Output the (x, y) coordinate of the center of the cell containing the given text.  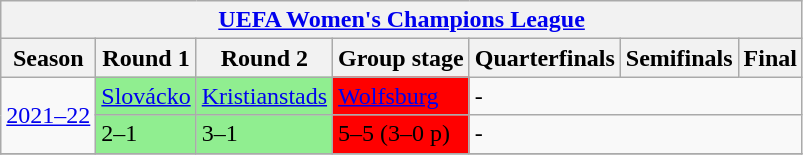
Round 2 (264, 58)
Round 1 (146, 58)
Kristianstads (264, 96)
Group stage (402, 58)
Slovácko (146, 96)
Final (770, 58)
Wolfsburg (402, 96)
Season (48, 58)
Quarterfinals (544, 58)
3–1 (264, 134)
Semifinals (679, 58)
UEFA Women's Champions League (402, 20)
2–1 (146, 134)
5–5 (3–0 p) (402, 134)
2021–22 (48, 115)
